Extract the [x, y] coordinate from the center of the cell holding the provided text.  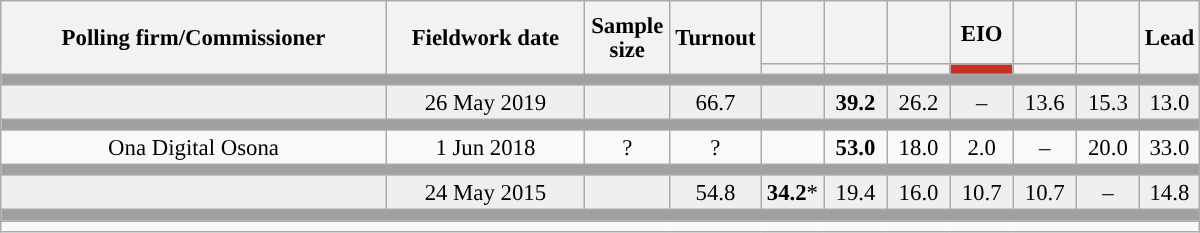
33.0 [1169, 148]
39.2 [856, 102]
24 May 2015 [485, 194]
16.0 [918, 194]
13.0 [1169, 102]
26 May 2019 [485, 102]
Sample size [627, 38]
Turnout [716, 38]
53.0 [856, 148]
13.6 [1044, 102]
Polling firm/Commissioner [194, 38]
34.2* [792, 194]
19.4 [856, 194]
66.7 [716, 102]
Fieldwork date [485, 38]
Lead [1169, 38]
14.8 [1169, 194]
2.0 [982, 148]
Ona Digital Osona [194, 148]
26.2 [918, 102]
18.0 [918, 148]
EIO [982, 32]
1 Jun 2018 [485, 148]
54.8 [716, 194]
20.0 [1108, 148]
15.3 [1108, 102]
